Locate the cell with the specified text and output its (X, Y) center coordinate. 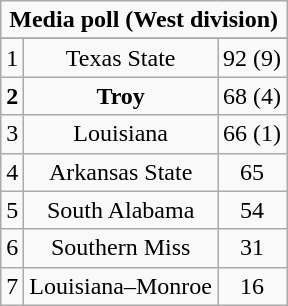
7 (12, 286)
3 (12, 134)
54 (252, 210)
Texas State (121, 58)
5 (12, 210)
South Alabama (121, 210)
Louisiana–Monroe (121, 286)
Media poll (West division) (144, 20)
1 (12, 58)
4 (12, 172)
Southern Miss (121, 248)
65 (252, 172)
68 (4) (252, 96)
66 (1) (252, 134)
92 (9) (252, 58)
Louisiana (121, 134)
6 (12, 248)
16 (252, 286)
Troy (121, 96)
31 (252, 248)
Arkansas State (121, 172)
2 (12, 96)
